Output the [x, y] coordinate of the center of the cell containing the given text.  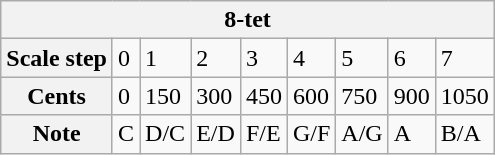
4 [311, 58]
Scale step [57, 58]
8-tet [248, 20]
D/C [166, 134]
B/A [464, 134]
A [412, 134]
900 [412, 96]
6 [412, 58]
Cents [57, 96]
Note [57, 134]
2 [216, 58]
300 [216, 96]
C [126, 134]
F/E [264, 134]
3 [264, 58]
1 [166, 58]
7 [464, 58]
5 [362, 58]
600 [311, 96]
150 [166, 96]
1050 [464, 96]
750 [362, 96]
A/G [362, 134]
G/F [311, 134]
450 [264, 96]
E/D [216, 134]
